Find where the given text appears and provide that cell's center as [x, y] coordinate. 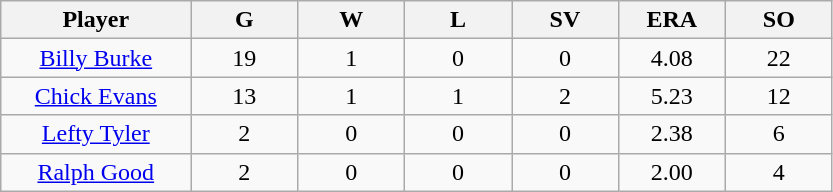
5.23 [672, 96]
Lefty Tyler [96, 134]
ERA [672, 20]
22 [778, 58]
Ralph Good [96, 172]
4 [778, 172]
Billy Burke [96, 58]
19 [244, 58]
SO [778, 20]
6 [778, 134]
2.38 [672, 134]
Player [96, 20]
12 [778, 96]
Chick Evans [96, 96]
4.08 [672, 58]
SV [566, 20]
W [352, 20]
G [244, 20]
13 [244, 96]
L [458, 20]
2.00 [672, 172]
